Scan for the cell matching the given text and deliver its (x, y) coordinate at center. 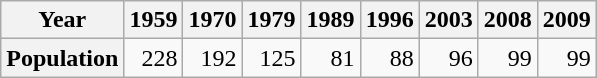
2003 (448, 20)
96 (448, 58)
1959 (154, 20)
Year (62, 20)
1979 (272, 20)
88 (390, 58)
192 (212, 58)
Population (62, 58)
81 (330, 58)
125 (272, 58)
1996 (390, 20)
1970 (212, 20)
1989 (330, 20)
2009 (566, 20)
228 (154, 58)
2008 (508, 20)
